Return (X, Y) of the center of cell containing provided text 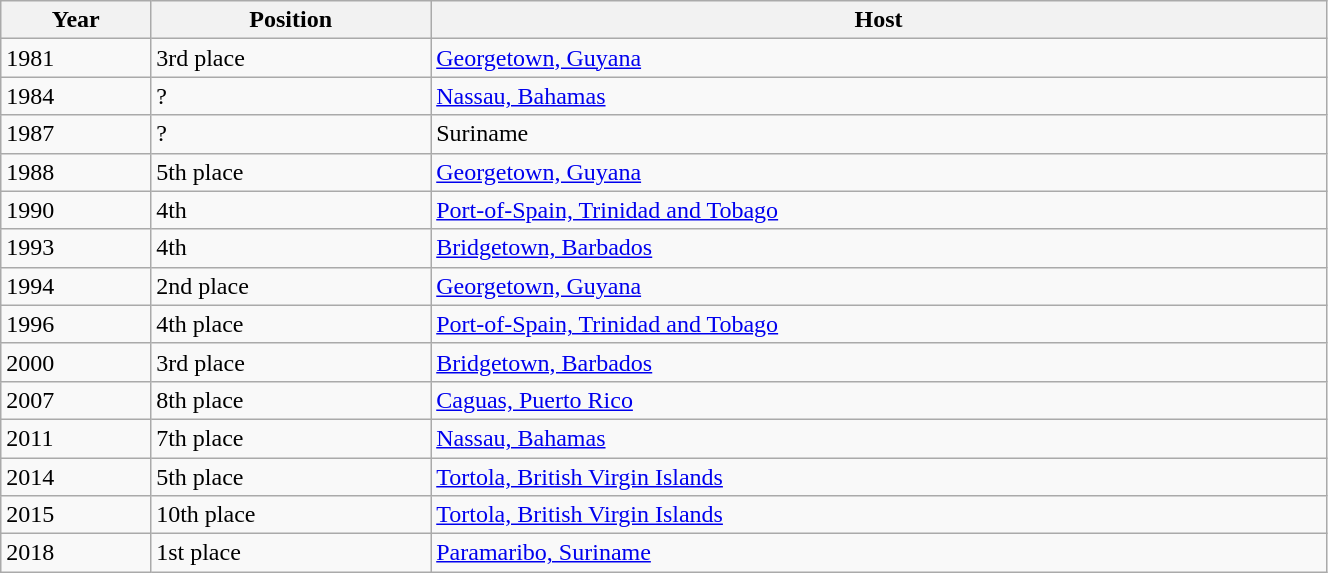
2007 (76, 400)
1st place (291, 553)
1984 (76, 96)
Year (76, 20)
1981 (76, 58)
2018 (76, 553)
7th place (291, 438)
Suriname (879, 134)
1993 (76, 248)
1990 (76, 210)
Host (879, 20)
1988 (76, 172)
1996 (76, 324)
10th place (291, 515)
2014 (76, 477)
2011 (76, 438)
1994 (76, 286)
Paramaribo, Suriname (879, 553)
Caguas, Puerto Rico (879, 400)
2015 (76, 515)
2000 (76, 362)
1987 (76, 134)
4th place (291, 324)
8th place (291, 400)
Position (291, 20)
2nd place (291, 286)
